Capture the cell that displays the provided text and extract its (x, y) central coordinate. 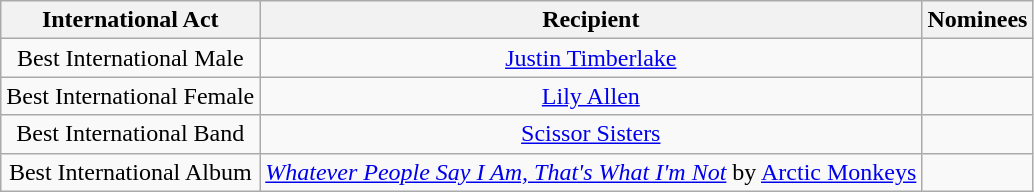
Justin Timberlake (591, 58)
Nominees (978, 20)
Best International Female (130, 96)
Lily Allen (591, 96)
Whatever People Say I Am, That's What I'm Not by Arctic Monkeys (591, 172)
Recipient (591, 20)
Best International Male (130, 58)
Best International Album (130, 172)
Best International Band (130, 134)
International Act (130, 20)
Scissor Sisters (591, 134)
